Determine the [X, Y] coordinate at the center of the cell enclosing the given text.  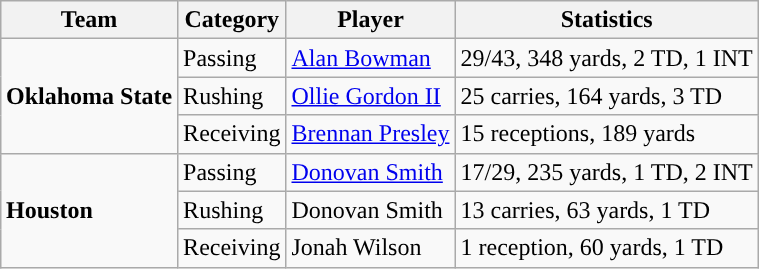
Ollie Gordon II [370, 96]
Jonah Wilson [370, 248]
25 carries, 164 yards, 3 TD [606, 96]
Statistics [606, 20]
29/43, 348 yards, 2 TD, 1 INT [606, 58]
Category [232, 20]
Houston [90, 210]
Alan Bowman [370, 58]
17/29, 235 yards, 1 TD, 2 INT [606, 172]
Oklahoma State [90, 96]
15 receptions, 189 yards [606, 134]
1 reception, 60 yards, 1 TD [606, 248]
Player [370, 20]
13 carries, 63 yards, 1 TD [606, 210]
Brennan Presley [370, 134]
Team [90, 20]
